Detect which cell encompasses the target text, then output its (X, Y) center coordinate. 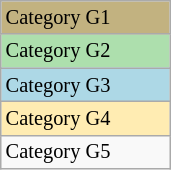
Category G3 (86, 85)
Category G5 (86, 152)
Category G1 (86, 17)
Category G2 (86, 51)
Category G4 (86, 118)
